Provide the (X, Y) coordinate of the cell's center where the given text is located.  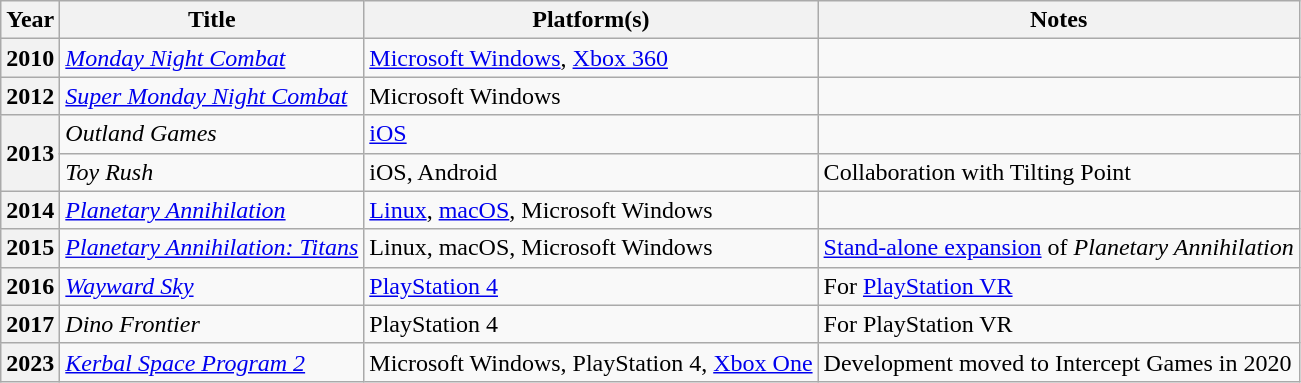
Dino Frontier (212, 324)
Collaboration with Tilting Point (1058, 172)
2013 (30, 153)
Stand-alone expansion of Planetary Annihilation (1058, 248)
Platform(s) (591, 20)
Planetary Annihilation: Titans (212, 248)
Outland Games (212, 134)
Super Monday Night Combat (212, 96)
2014 (30, 210)
Wayward Sky (212, 286)
Notes (1058, 20)
Monday Night Combat (212, 58)
Title (212, 20)
Microsoft Windows, Xbox 360 (591, 58)
2010 (30, 58)
Year (30, 20)
Development moved to Intercept Games in 2020 (1058, 362)
Kerbal Space Program 2 (212, 362)
2017 (30, 324)
2015 (30, 248)
2012 (30, 96)
2023 (30, 362)
2016 (30, 286)
Planetary Annihilation (212, 210)
Microsoft Windows (591, 96)
iOS (591, 134)
Microsoft Windows, PlayStation 4, Xbox One (591, 362)
Toy Rush (212, 172)
iOS, Android (591, 172)
